Scan for the cell matching the given text and deliver its [x, y] coordinate at center. 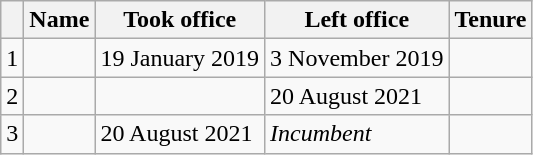
Name [60, 20]
Left office [357, 20]
Tenure [490, 20]
1 [12, 58]
Incumbent [357, 134]
3 [12, 134]
2 [12, 96]
19 January 2019 [180, 58]
3 November 2019 [357, 58]
Took office [180, 20]
